Extract the (x, y) coordinate from the center of the cell holding the provided text.  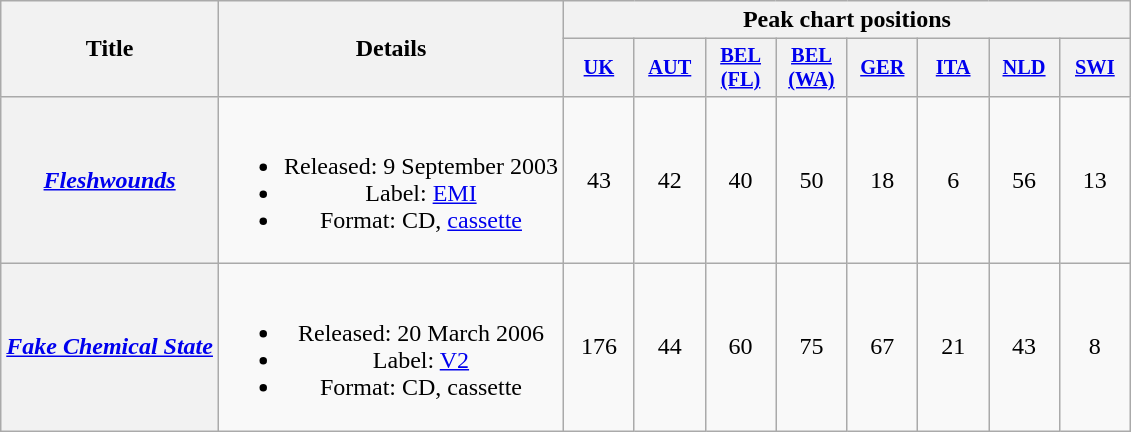
Details (390, 49)
56 (1024, 180)
GER (882, 68)
AUT (670, 68)
6 (954, 180)
60 (740, 348)
NLD (1024, 68)
42 (670, 180)
BEL(FL) (740, 68)
21 (954, 348)
Fleshwounds (110, 180)
BEL(WA) (812, 68)
Released: 20 March 2006Label: V2Format: CD, cassette (390, 348)
13 (1094, 180)
176 (598, 348)
UK (598, 68)
40 (740, 180)
44 (670, 348)
18 (882, 180)
50 (812, 180)
75 (812, 348)
8 (1094, 348)
ITA (954, 68)
Released: 9 September 2003Label: EMIFormat: CD, cassette (390, 180)
SWI (1094, 68)
67 (882, 348)
Peak chart positions (846, 20)
Title (110, 49)
Fake Chemical State (110, 348)
